Output the [X, Y] coordinate of the center of the cell containing the given text.  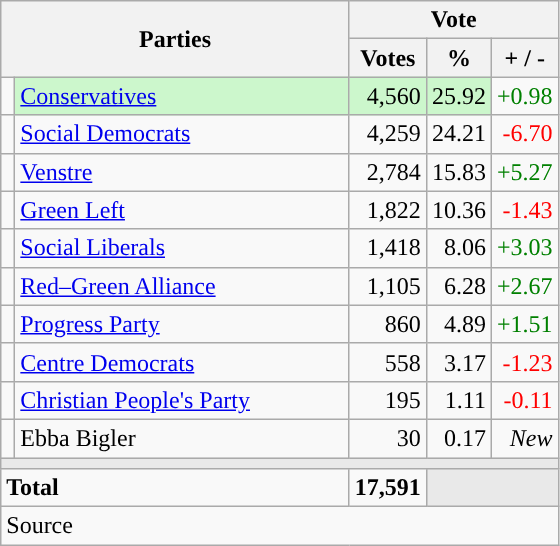
+0.98 [524, 96]
1,105 [388, 286]
-6.70 [524, 134]
2,784 [388, 172]
Centre Democrats [182, 362]
-1.43 [524, 210]
0.17 [458, 438]
+5.27 [524, 172]
Vote [454, 20]
Venstre [182, 172]
+1.51 [524, 324]
8.06 [458, 248]
1,822 [388, 210]
Source [280, 526]
25.92 [458, 96]
6.28 [458, 286]
10.36 [458, 210]
30 [388, 438]
+3.03 [524, 248]
24.21 [458, 134]
1.11 [458, 400]
-1.23 [524, 362]
Christian People's Party [182, 400]
1,418 [388, 248]
Social Liberals [182, 248]
-0.11 [524, 400]
Red–Green Alliance [182, 286]
Total [176, 488]
Green Left [182, 210]
558 [388, 362]
Parties [176, 39]
Progress Party [182, 324]
Social Democrats [182, 134]
% [458, 58]
4,560 [388, 96]
195 [388, 400]
Votes [388, 58]
4,259 [388, 134]
3.17 [458, 362]
860 [388, 324]
Ebba Bigler [182, 438]
15.83 [458, 172]
+ / - [524, 58]
17,591 [388, 488]
New [524, 438]
Conservatives [182, 96]
+2.67 [524, 286]
4.89 [458, 324]
